From the cell containing the given text, extract its center point as (X, Y) coordinate. 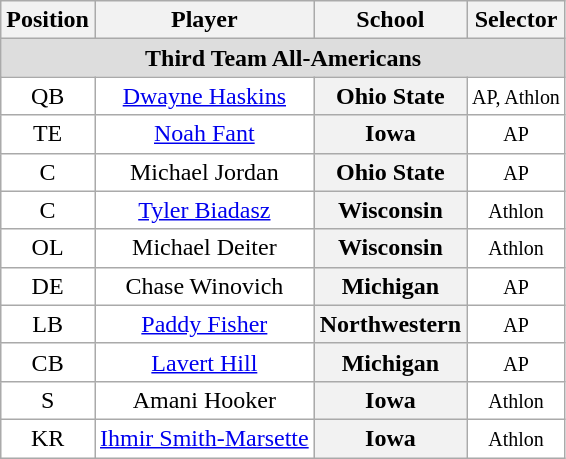
AP, Athlon (516, 96)
Chase Winovich (204, 286)
Selector (516, 20)
CB (48, 362)
Ihmir Smith-Marsette (204, 438)
Lavert Hill (204, 362)
QB (48, 96)
Noah Fant (204, 134)
KR (48, 438)
S (48, 400)
Player (204, 20)
DE (48, 286)
Northwestern (390, 324)
Position (48, 20)
Paddy Fisher (204, 324)
LB (48, 324)
Tyler Biadasz (204, 210)
Michael Deiter (204, 248)
OL (48, 248)
Third Team All-Americans (284, 58)
Michael Jordan (204, 172)
School (390, 20)
TE (48, 134)
Dwayne Haskins (204, 96)
Amani Hooker (204, 400)
